Identify which cell holds the provided text, then report its [x, y] central coordinate. 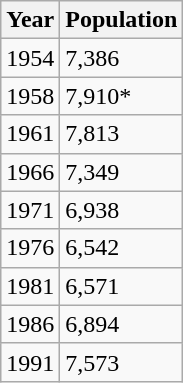
6,542 [122, 248]
1961 [30, 134]
7,386 [122, 58]
1966 [30, 172]
1976 [30, 248]
1991 [30, 362]
1986 [30, 324]
7,349 [122, 172]
1971 [30, 210]
7,910* [122, 96]
Population [122, 20]
7,813 [122, 134]
6,938 [122, 210]
1981 [30, 286]
Year [30, 20]
6,571 [122, 286]
7,573 [122, 362]
6,894 [122, 324]
1954 [30, 58]
1958 [30, 96]
